Find where the given text appears and provide that cell's center as [X, Y] coordinate. 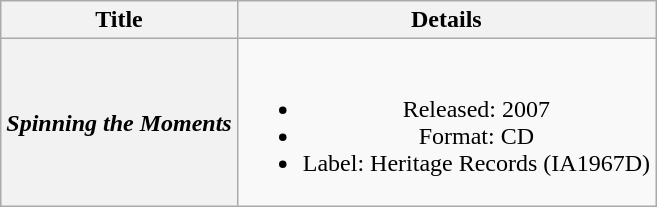
Released: 2007Format: CDLabel: Heritage Records (IA1967D) [446, 122]
Title [119, 20]
Details [446, 20]
Spinning the Moments [119, 122]
